Locate the cell with the specified text and output its (x, y) center coordinate. 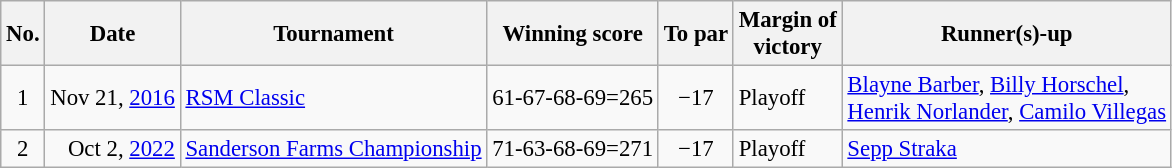
Oct 2, 2022 (112, 149)
Tournament (334, 34)
Runner(s)-up (1006, 34)
Blayne Barber, Billy Horschel, Henrik Norlander, Camilo Villegas (1006, 98)
71-63-68-69=271 (573, 149)
Margin ofvictory (788, 34)
61-67-68-69=265 (573, 98)
1 (23, 98)
Sanderson Farms Championship (334, 149)
Nov 21, 2016 (112, 98)
Winning score (573, 34)
Date (112, 34)
2 (23, 149)
Sepp Straka (1006, 149)
To par (696, 34)
RSM Classic (334, 98)
No. (23, 34)
